Determine the [X, Y] coordinate at the center of the cell enclosing the given text.  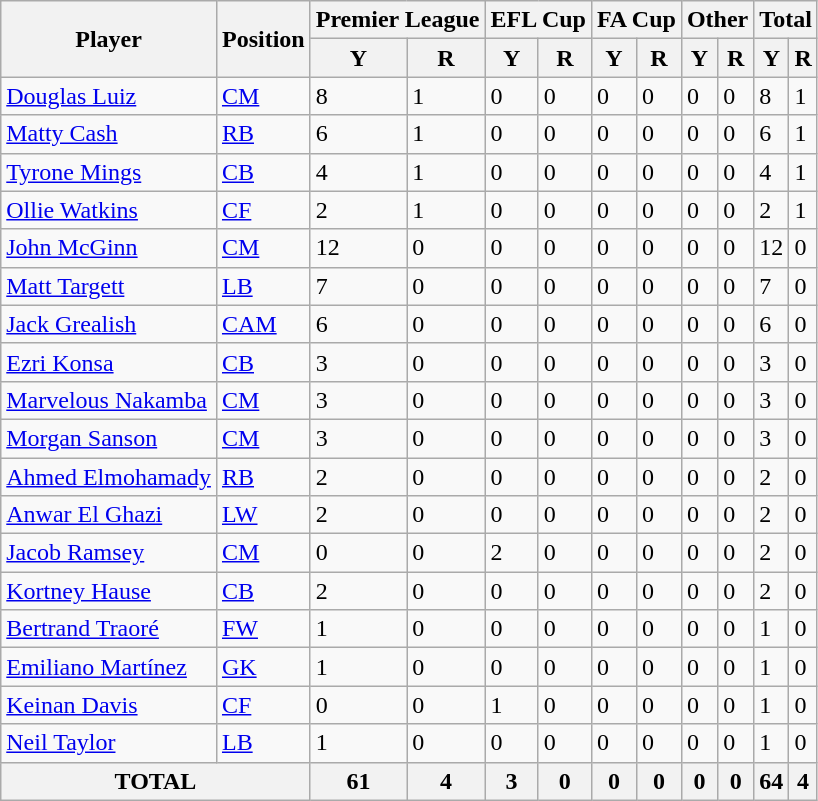
Anwar El Ghazi [109, 515]
Total [786, 20]
Premier League [398, 20]
LW [263, 515]
Tyrone Mings [109, 172]
Keinan Davis [109, 705]
Position [263, 39]
Kortney Hause [109, 591]
Neil Taylor [109, 743]
Douglas Luiz [109, 96]
Morgan Sanson [109, 438]
FW [263, 629]
Matty Cash [109, 134]
Ahmed Elmohamady [109, 477]
Player [109, 39]
Emiliano Martínez [109, 667]
61 [358, 781]
Ollie Watkins [109, 210]
Matt Targett [109, 286]
Bertrand Traoré [109, 629]
Ezri Konsa [109, 362]
FA Cup [636, 20]
Other [717, 20]
64 [772, 781]
Marvelous Nakamba [109, 400]
GK [263, 667]
CAM [263, 324]
Jack Grealish [109, 324]
TOTAL [156, 781]
Jacob Ramsey [109, 553]
John McGinn [109, 248]
EFL Cup [538, 20]
